Return [X, Y] of the center of cell containing provided text 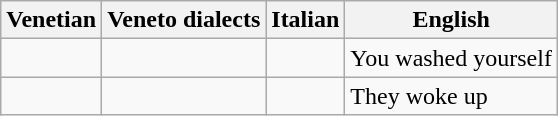
You washed yourself [452, 58]
Italian [306, 20]
English [452, 20]
They woke up [452, 96]
Venetian [52, 20]
Veneto dialects [184, 20]
